Return [X, Y] of the center of cell containing provided text 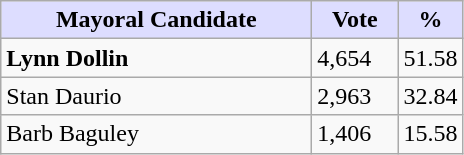
1,406 [355, 134]
Vote [355, 20]
Stan Daurio [156, 96]
51.58 [430, 58]
% [430, 20]
15.58 [430, 134]
2,963 [355, 96]
Mayoral Candidate [156, 20]
32.84 [430, 96]
Barb Baguley [156, 134]
4,654 [355, 58]
Lynn Dollin [156, 58]
